Identify which cell holds the provided text, then report its (x, y) central coordinate. 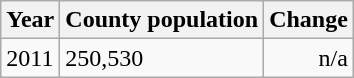
n/a (309, 58)
2011 (30, 58)
250,530 (162, 58)
Change (309, 20)
Year (30, 20)
County population (162, 20)
